Extract the [x, y] coordinate from the center of the cell holding the provided text.  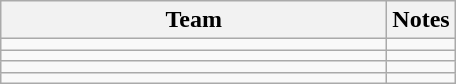
Notes [421, 20]
Team [194, 20]
